Extract the [x, y] coordinate from the center of the cell holding the provided text.  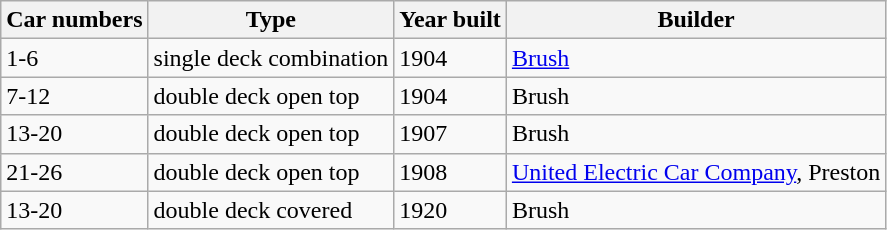
Car numbers [74, 20]
double deck covered [271, 210]
1920 [450, 210]
7-12 [74, 96]
1908 [450, 172]
Builder [696, 20]
single deck combination [271, 58]
Year built [450, 20]
1-6 [74, 58]
United Electric Car Company, Preston [696, 172]
1907 [450, 134]
21-26 [74, 172]
Type [271, 20]
